Provide the [X, Y] coordinate of the cell's center where the given text is located.  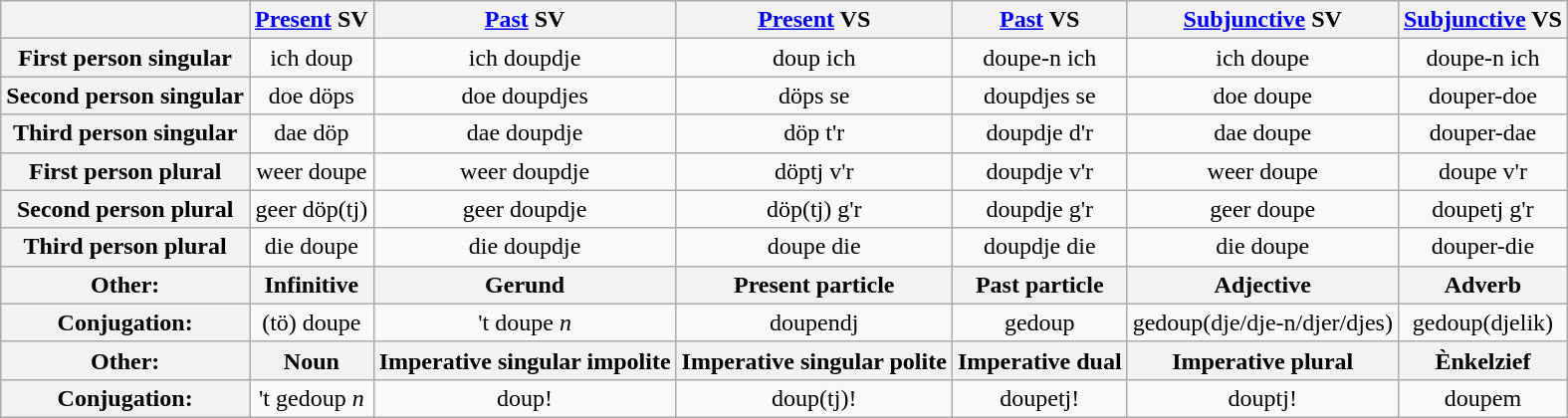
geer döp(tj) [313, 209]
die doupdje [525, 247]
döp t'r [814, 133]
Third person singular [125, 133]
doupem [1482, 398]
doe doupe [1262, 96]
First person singular [125, 58]
Imperative dual [1039, 360]
Past particle [1039, 285]
douper-die [1482, 247]
Second person plural [125, 209]
doupdje g'r [1039, 209]
dae döp [313, 133]
douptj! [1262, 398]
Imperative singular impolite [525, 360]
Gerund [525, 285]
doup! [525, 398]
't doupe n [525, 322]
doup ich [814, 58]
gedoup(djelik) [1482, 322]
dae doupdje [525, 133]
ich doup [313, 58]
douper-doe [1482, 96]
Present SV [313, 20]
First person plural [125, 171]
döps se [814, 96]
Present VS [814, 20]
gedoup [1039, 322]
Subjunctive VS [1482, 20]
douper-dae [1482, 133]
doupetj g'r [1482, 209]
doupdje v'r [1039, 171]
doupetj! [1039, 398]
geer doupdje [525, 209]
doupendj [814, 322]
doupdjes se [1039, 96]
Infinitive [313, 285]
't gedoup n [313, 398]
doupe v'r [1482, 171]
Second person singular [125, 96]
Imperative singular polite [814, 360]
doe doupdjes [525, 96]
Present particle [814, 285]
doupdje die [1039, 247]
doupe die [814, 247]
gedoup(dje/dje-n/djer/djes) [1262, 322]
Noun [313, 360]
doup(tj)! [814, 398]
Ènkelzief [1482, 360]
döp(tj) g'r [814, 209]
Subjunctive SV [1262, 20]
Adverb [1482, 285]
Past SV [525, 20]
Imperative plural [1262, 360]
(tö) doupe [313, 322]
Past VS [1039, 20]
geer doupe [1262, 209]
Third person plural [125, 247]
ich doupe [1262, 58]
weer doupdje [525, 171]
dae doupe [1262, 133]
ich doupdje [525, 58]
doe döps [313, 96]
döptj v'r [814, 171]
doupdje d'r [1039, 133]
Adjective [1262, 285]
